From the cell containing the given text, extract its center point as [X, Y] coordinate. 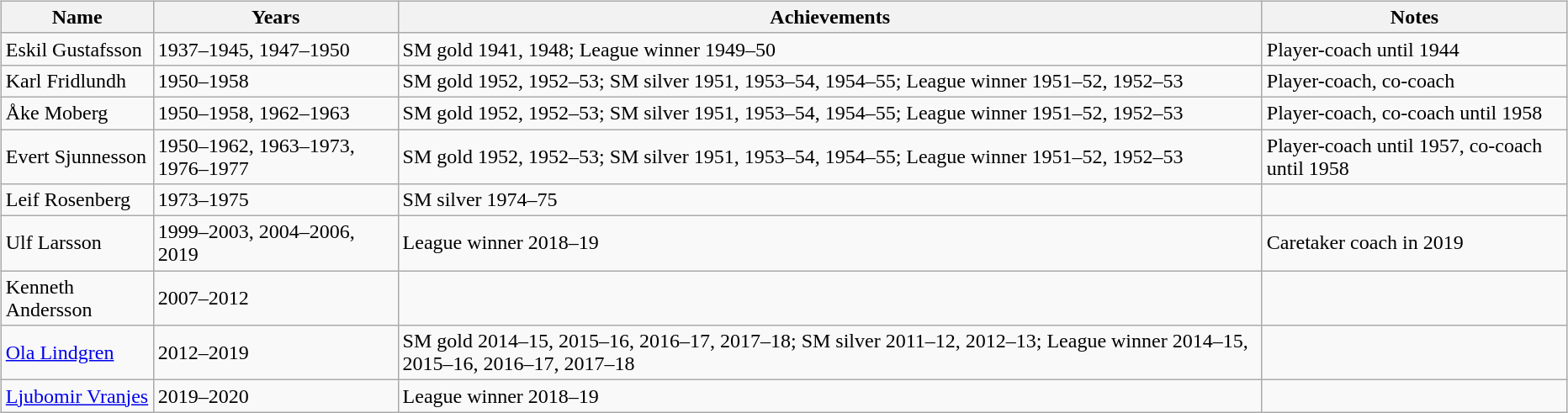
Name [77, 17]
1950–1958, 1962–1963 [276, 113]
Karl Fridlundh [77, 81]
Notes [1414, 17]
2007–2012 [276, 298]
1937–1945, 1947–1950 [276, 49]
1950–1958 [276, 81]
Ulf Larsson [77, 244]
SM silver 1974–75 [829, 200]
Player-coach until 1944 [1414, 49]
1999–2003, 2004–2006, 2019 [276, 244]
SM gold 1941, 1948; League winner 1949–50 [829, 49]
Achievements [829, 17]
2019–2020 [276, 396]
Player-coach, co-coach [1414, 81]
1973–1975 [276, 200]
Ola Lindgren [77, 353]
SM gold 2014–15, 2015–16, 2016–17, 2017–18; SM silver 2011–12, 2012–13; League winner 2014–15, 2015–16, 2016–17, 2017–18 [829, 353]
Leif Rosenberg [77, 200]
Years [276, 17]
Evert Sjunnesson [77, 156]
2012–2019 [276, 353]
Ljubomir Vranjes [77, 396]
Eskil Gustafsson [77, 49]
Player-coach until 1957, co-coach until 1958 [1414, 156]
Åke Moberg [77, 113]
Player-coach, co-coach until 1958 [1414, 113]
Kenneth Andersson [77, 298]
Caretaker coach in 2019 [1414, 244]
1950–1962, 1963–1973, 1976–1977 [276, 156]
